Search for the cell housing the specified text and yield its [x, y] center coordinate. 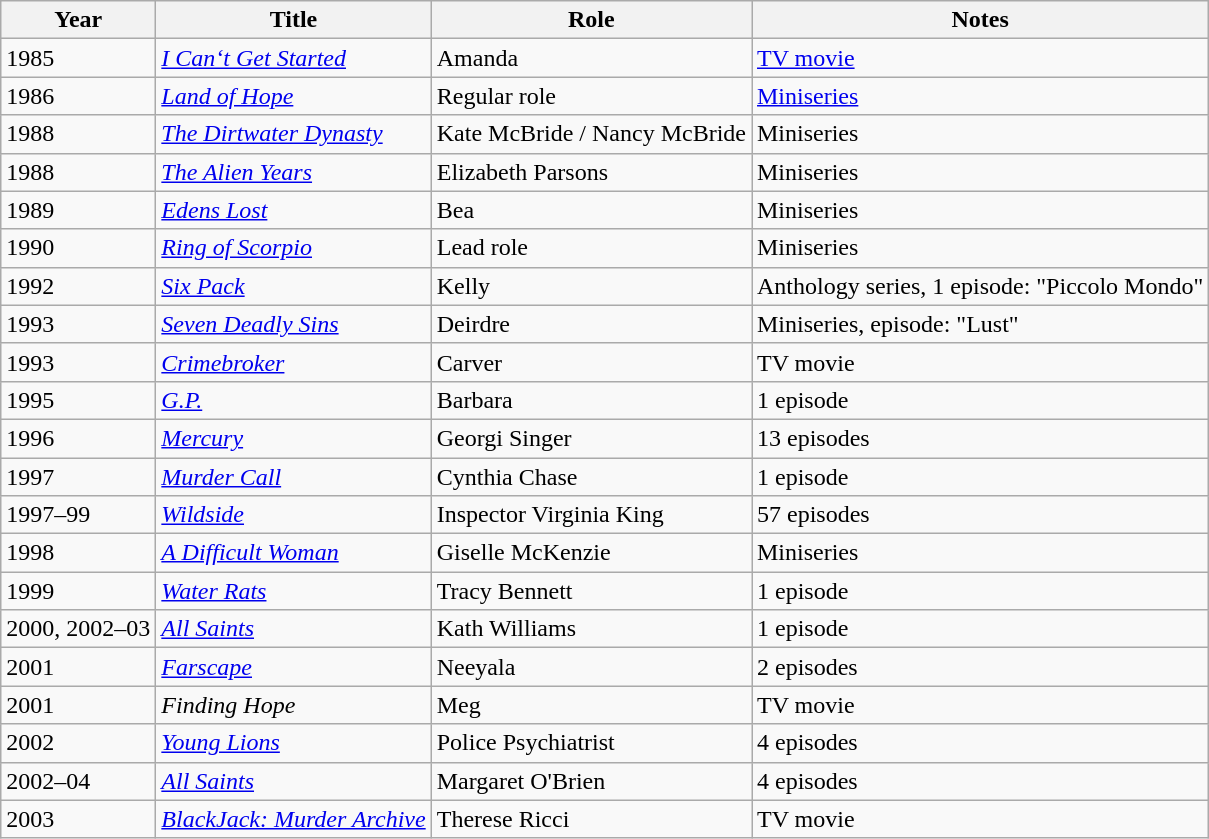
2002 [78, 743]
1998 [78, 553]
Carver [591, 362]
2 episodes [980, 667]
57 episodes [980, 515]
2003 [78, 819]
Title [294, 20]
Regular role [591, 96]
Police Psychiatrist [591, 743]
Year [78, 20]
Kate McBride / Nancy McBride [591, 134]
Margaret O'Brien [591, 781]
1999 [78, 591]
G.P. [294, 400]
Kelly [591, 286]
1997 [78, 477]
1985 [78, 58]
Tracy Bennett [591, 591]
Lead role [591, 248]
Ring of Scorpio [294, 248]
Neeyala [591, 667]
Mercury [294, 438]
Amanda [591, 58]
Young Lions [294, 743]
Notes [980, 20]
2000, 2002–03 [78, 629]
1989 [78, 210]
1992 [78, 286]
BlackJack: Murder Archive [294, 819]
Inspector Virginia King [591, 515]
The Alien Years [294, 172]
Kath Williams [591, 629]
A Difficult Woman [294, 553]
Wildside [294, 515]
Seven Deadly Sins [294, 324]
I Can‘t Get Started [294, 58]
1996 [78, 438]
Land of Hope [294, 96]
1990 [78, 248]
Barbara [591, 400]
1995 [78, 400]
Giselle McKenzie [591, 553]
Georgi Singer [591, 438]
2002–04 [78, 781]
Cynthia Chase [591, 477]
Finding Hope [294, 705]
Anthology series, 1 episode: "Piccolo Mondo" [980, 286]
Crimebroker [294, 362]
13 episodes [980, 438]
The Dirtwater Dynasty [294, 134]
Farscape [294, 667]
Miniseries, episode: "Lust" [980, 324]
Therese Ricci [591, 819]
Meg [591, 705]
Deirdre [591, 324]
Murder Call [294, 477]
1997–99 [78, 515]
Six Pack [294, 286]
Edens Lost [294, 210]
1986 [78, 96]
Bea [591, 210]
Elizabeth Parsons [591, 172]
Role [591, 20]
Water Rats [294, 591]
